Find where the given text appears and provide that cell's center as [x, y] coordinate. 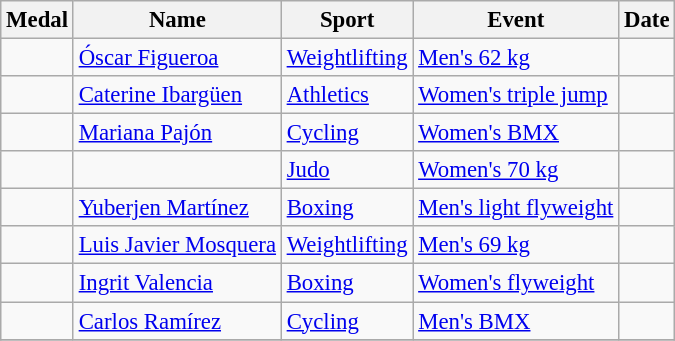
Men's light flyweight [516, 208]
Óscar Figueroa [177, 58]
Women's triple jump [516, 95]
Mariana Pajón [177, 133]
Yuberjen Martínez [177, 208]
Carlos Ramírez [177, 321]
Medal [38, 20]
Sport [347, 20]
Men's 62 kg [516, 58]
Event [516, 20]
Men's 69 kg [516, 245]
Ingrit Valencia [177, 283]
Women's flyweight [516, 283]
Women's BMX [516, 133]
Women's 70 kg [516, 170]
Name [177, 20]
Caterine Ibargüen [177, 95]
Judo [347, 170]
Date [647, 20]
Luis Javier Mosquera [177, 245]
Athletics [347, 95]
Men's BMX [516, 321]
